Return the [X, Y] coordinate for the center point of the cell that contains the specified text.  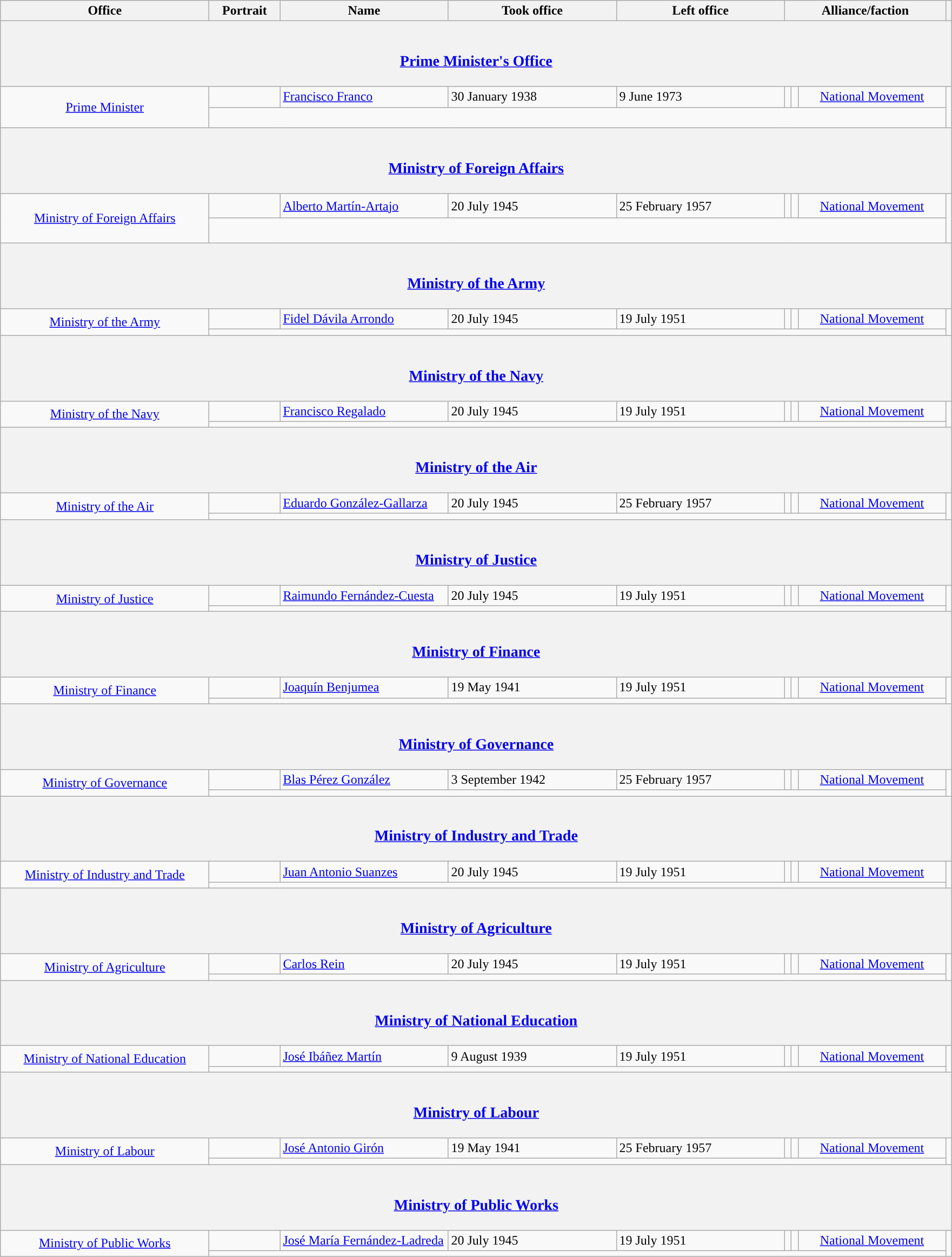
9 June 1973 [701, 97]
30 January 1938 [532, 97]
Alberto Martín-Artajo [364, 206]
Took office [532, 11]
Joaquín Benjumea [364, 687]
Fidel Dávila Arrondo [364, 319]
Prime Minister [105, 107]
Carlos Rein [364, 964]
Portrait [244, 11]
3 September 1942 [532, 779]
Francisco Franco [364, 97]
Prime Minister's Office [476, 54]
Name [364, 11]
José Ibáñez Martín [364, 1056]
Blas Pérez González [364, 779]
Left office [701, 11]
Francisco Regalado [364, 411]
Alliance/faction [865, 11]
9 August 1939 [532, 1056]
Juan Antonio Suanzes [364, 872]
Eduardo González-Gallarza [364, 503]
Raimundo Fernández-Cuesta [364, 596]
José Antonio Girón [364, 1148]
José María Fernández-Ladreda [364, 1240]
Office [105, 11]
